Determine the [X, Y] coordinate at the center of the cell enclosing the given text.  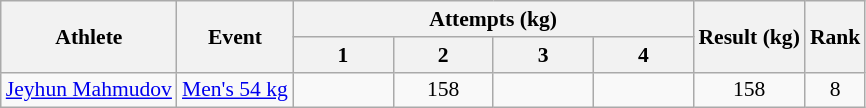
Rank [836, 36]
Jeyhun Mahmudov [89, 90]
1 [343, 55]
3 [543, 55]
4 [643, 55]
Athlete [89, 36]
Men's 54 kg [235, 90]
Attempts (kg) [493, 19]
Event [235, 36]
2 [443, 55]
8 [836, 90]
Result (kg) [748, 36]
